Locate the cell with the specified text and output its [X, Y] center coordinate. 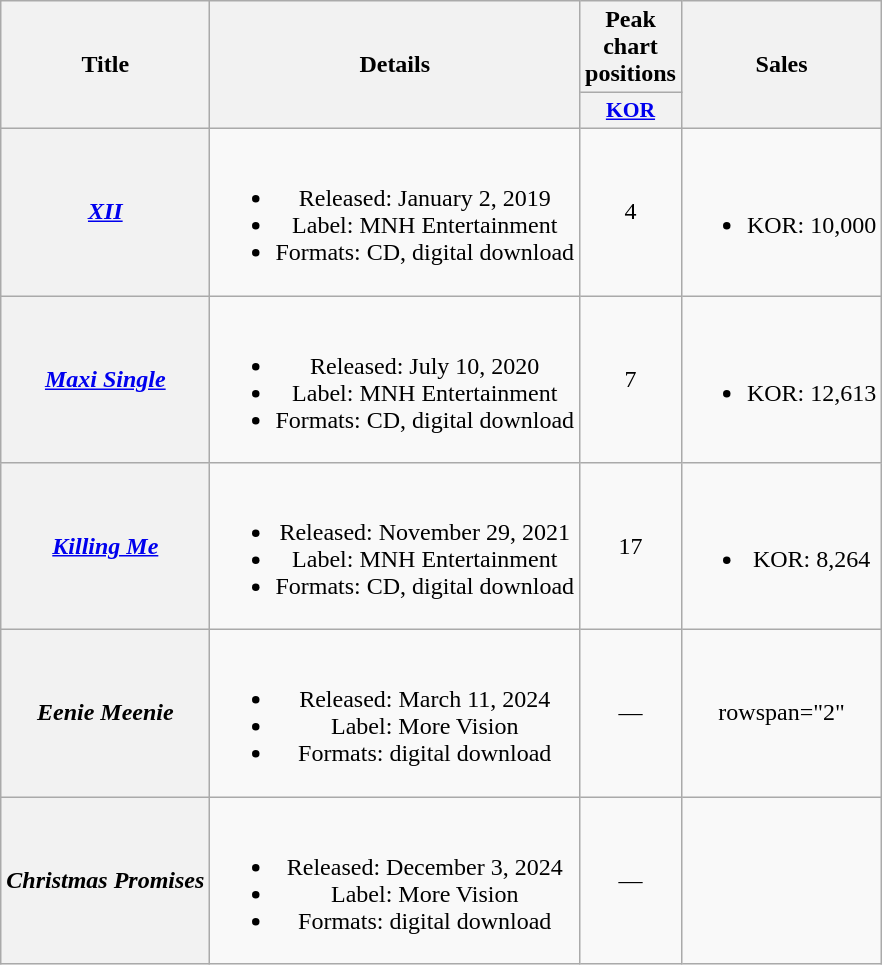
17 [631, 546]
4 [631, 212]
Released: July 10, 2020Label: MNH EntertainmentFormats: CD, digital download [395, 380]
Released: March 11, 2024Label: More VisionFormats: digital download [395, 714]
Eenie Meenie [106, 714]
XII [106, 212]
Maxi Single [106, 380]
KOR [631, 111]
Killing Me [106, 546]
7 [631, 380]
KOR: 8,264 [781, 546]
rowspan="2" [781, 714]
Released: December 3, 2024Label: More VisionFormats: digital download [395, 880]
Details [395, 65]
Christmas Promises [106, 880]
Peakchartpositions [631, 47]
Released: January 2, 2019Label: MNH EntertainmentFormats: CD, digital download [395, 212]
KOR: 10,000 [781, 212]
Released: November 29, 2021Label: MNH EntertainmentFormats: CD, digital download [395, 546]
Sales [781, 65]
KOR: 12,613 [781, 380]
Title [106, 65]
